Scan for the cell matching the given text and deliver its [X, Y] coordinate at center. 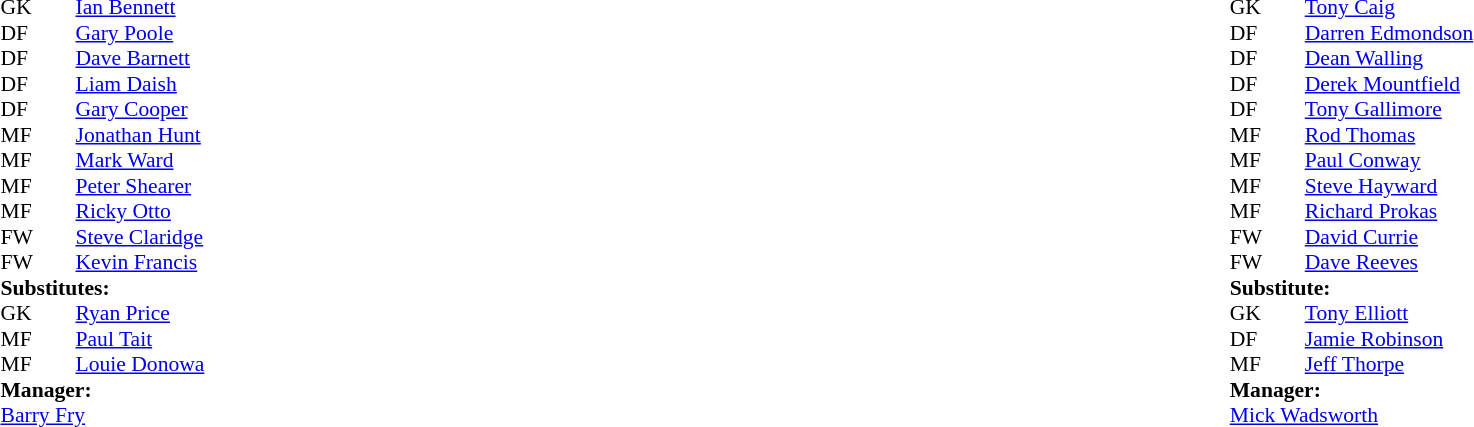
Gary Cooper [226, 109]
Steve Claridge [226, 237]
Dave Barnett [226, 59]
Ryan Price [226, 313]
Kevin Francis [226, 263]
Mark Ward [226, 161]
Manager: [188, 390]
Jonathan Hunt [226, 135]
Paul Tait [226, 339]
Gary Poole [226, 33]
Peter Shearer [226, 186]
Ricky Otto [226, 211]
Substitutes: [188, 288]
Louie Donowa [226, 365]
Liam Daish [226, 84]
